From the cell containing the given text, extract its center point as [X, Y] coordinate. 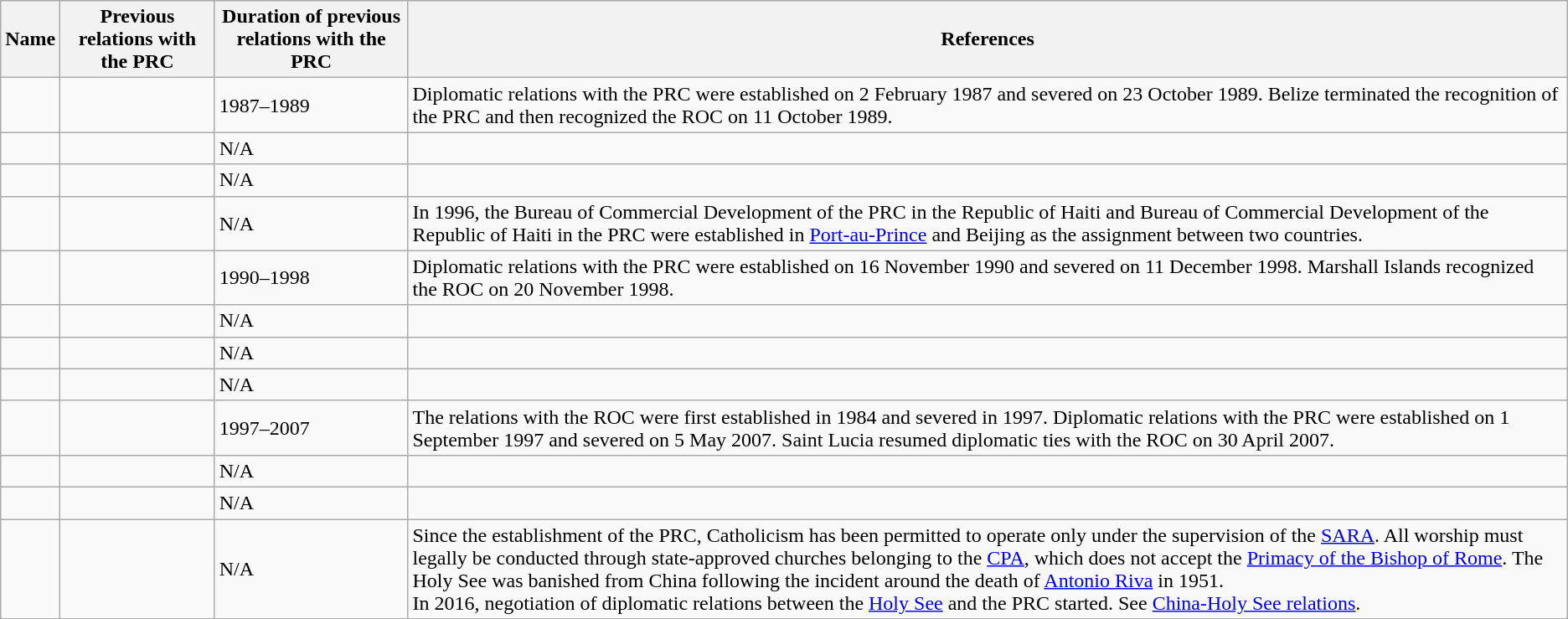
1990–1998 [312, 278]
1987–1989 [312, 106]
Previous relations with the PRC [137, 39]
Duration of previous relations with the PRC [312, 39]
1997–2007 [312, 427]
Name [30, 39]
References [988, 39]
